Extract the [X, Y] coordinate from the center of the cell holding the provided text.  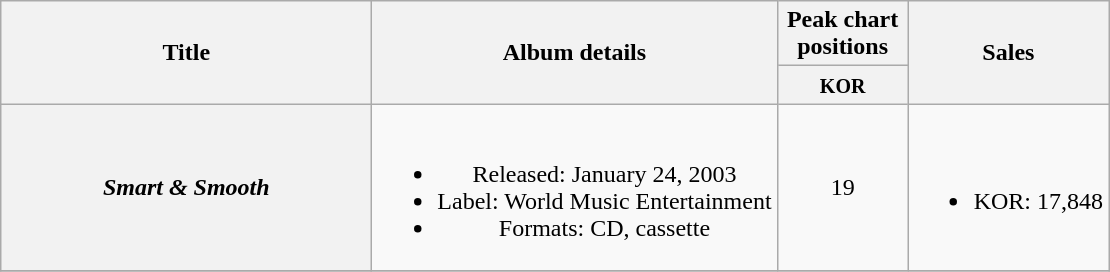
Smart & Smooth [186, 188]
Sales [1008, 52]
Title [186, 52]
Peak chart positions [842, 34]
Album details [574, 52]
Released: January 24, 2003Label: World Music EntertainmentFormats: CD, cassette [574, 188]
KOR [842, 85]
KOR: 17,848 [1008, 188]
19 [842, 188]
